Determine the (X, Y) coordinate at the center of the cell enclosing the given text.  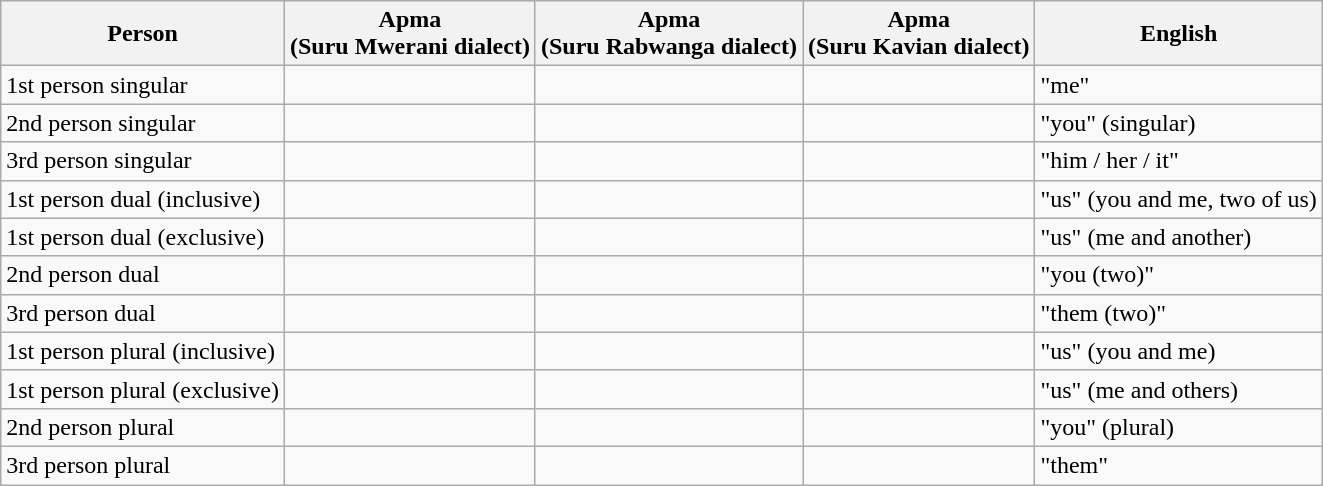
"them" (1178, 465)
2nd person singular (143, 123)
"us" (you and me, two of us) (1178, 199)
Person (143, 34)
3rd person dual (143, 313)
"us" (me and another) (1178, 237)
"him / her / it" (1178, 161)
3rd person plural (143, 465)
English (1178, 34)
"me" (1178, 85)
1st person plural (exclusive) (143, 389)
"them (two)" (1178, 313)
1st person dual (exclusive) (143, 237)
1st person plural (inclusive) (143, 351)
"you (two)" (1178, 275)
Apma(Suru Kavian dialect) (919, 34)
1st person dual (inclusive) (143, 199)
"you" (singular) (1178, 123)
3rd person singular (143, 161)
Apma(Suru Mwerani dialect) (410, 34)
Apma(Suru Rabwanga dialect) (668, 34)
"us" (me and others) (1178, 389)
2nd person dual (143, 275)
1st person singular (143, 85)
"us" (you and me) (1178, 351)
2nd person plural (143, 427)
"you" (plural) (1178, 427)
